Search for the cell housing the specified text and yield its [X, Y] center coordinate. 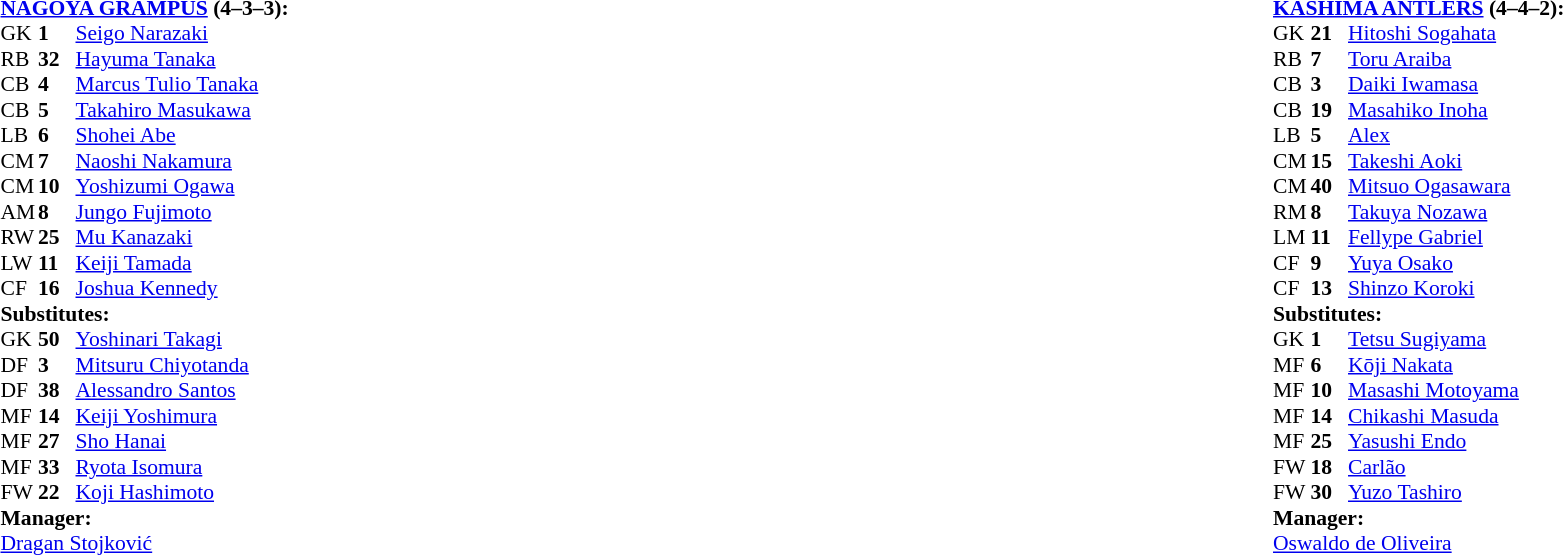
50 [57, 339]
13 [1330, 289]
9 [1330, 263]
Alessandro Santos [182, 391]
Substitutes: [144, 314]
Joshua Kennedy [182, 289]
Koji Hashimoto [182, 493]
32 [57, 59]
27 [57, 441]
Keiji Yoshimura [182, 416]
Keiji Tamada [182, 263]
Naoshi Nakamura [182, 161]
Seigo Narazaki [182, 33]
Mitsuru Chiyotanda [182, 365]
Manager: [144, 518]
Hayuma Tanaka [182, 59]
RW [19, 237]
RM [1292, 212]
38 [57, 391]
Mu Kanazaki [182, 237]
40 [1330, 187]
Takahiro Masukawa [182, 110]
Ryota Isomura [182, 467]
Jungo Fujimoto [182, 212]
21 [1330, 33]
4 [57, 85]
22 [57, 493]
Marcus Tulio Tanaka [182, 85]
33 [57, 467]
Yoshizumi Ogawa [182, 187]
15 [1330, 161]
30 [1330, 493]
18 [1330, 467]
LM [1292, 237]
16 [57, 289]
Shohei Abe [182, 135]
Yoshinari Takagi [182, 339]
Sho Hanai [182, 441]
LW [19, 263]
AM [19, 212]
19 [1330, 110]
